Output the (X, Y) coordinate of the center of the cell containing the given text.  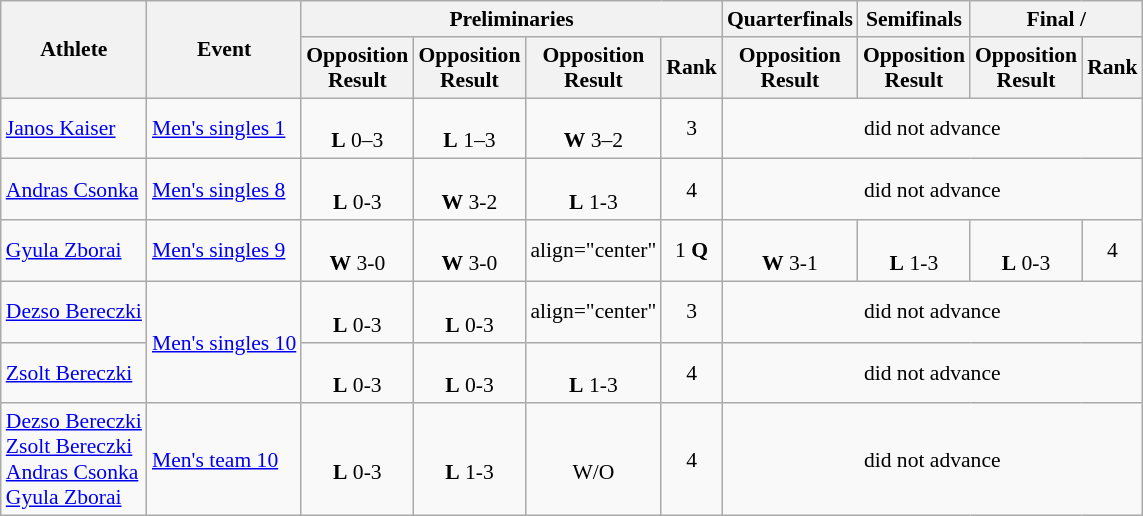
W 3-2 (469, 190)
Men's singles 9 (224, 250)
Andras Csonka (74, 190)
Janos Kaiser (74, 128)
W/O (593, 460)
Men's singles 8 (224, 190)
Quarterfinals (790, 19)
L 1–3 (469, 128)
Zsolt Bereczki (74, 372)
Event (224, 50)
Men's singles 1 (224, 128)
Final / (1056, 19)
Preliminaries (512, 19)
Athlete (74, 50)
Men's singles 10 (224, 342)
Men's team 10 (224, 460)
Dezso Bereczki Zsolt Bereczki Andras Csonka Gyula Zborai (74, 460)
L 0–3 (357, 128)
Semifinals (914, 19)
W 3-1 (790, 250)
W 3–2 (593, 128)
Gyula Zborai (74, 250)
1 Q (692, 250)
Dezso Bereczki (74, 312)
